Determine the [X, Y] coordinate at the center of the cell enclosing the given text.  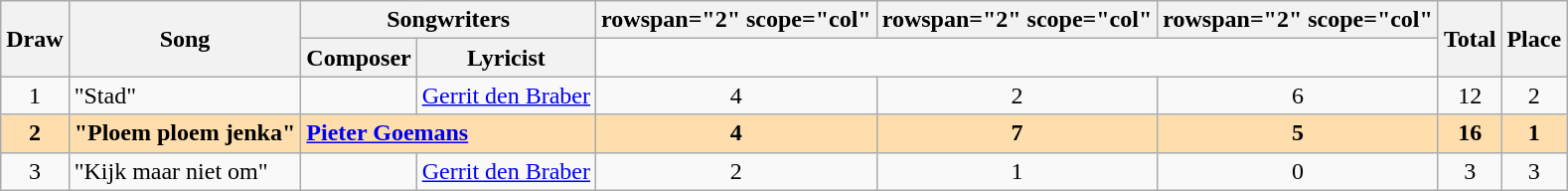
Total [1470, 39]
Lyricist [506, 58]
Song [185, 39]
16 [1470, 133]
0 [1298, 171]
"Kijk maar niet om" [185, 171]
Pieter Goemans [449, 133]
7 [1018, 133]
Place [1534, 39]
Songwriters [449, 20]
5 [1298, 133]
"Stad" [185, 95]
12 [1470, 95]
6 [1298, 95]
Draw [35, 39]
Composer [359, 58]
"Ploem ploem jenka" [185, 133]
